For the text-containing cell, return its midpoint in (X, Y) coordinate format. 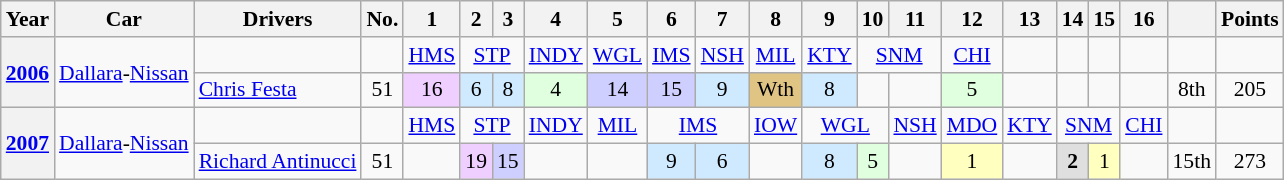
Richard Antinucci (278, 162)
Drivers (278, 19)
8th (1192, 90)
IOW (776, 126)
7 (722, 19)
Points (1250, 19)
11 (914, 19)
19 (476, 162)
10 (873, 19)
Car (124, 19)
No. (382, 19)
2006 (28, 72)
Year (28, 19)
15th (1192, 162)
13 (1029, 19)
273 (1250, 162)
Wth (776, 90)
MDO (972, 126)
205 (1250, 90)
12 (972, 19)
Chris Festa (278, 90)
2007 (28, 144)
3 (508, 19)
